From the cell containing the given text, extract its center point as [X, Y] coordinate. 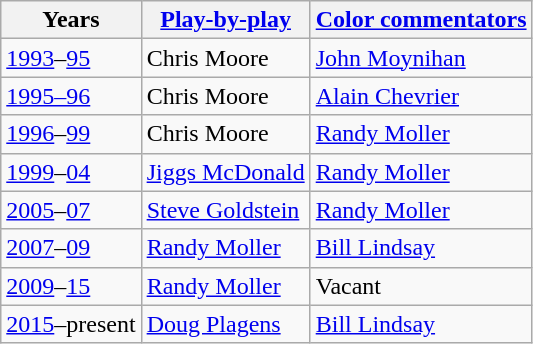
Vacant [421, 286]
Doug Plagens [226, 324]
2009–15 [71, 286]
1993–95 [71, 58]
Steve Goldstein [226, 210]
2007–09 [71, 248]
Color commentators [421, 20]
1995–96 [71, 96]
1996–99 [71, 134]
Jiggs McDonald [226, 172]
Years [71, 20]
Play-by-play [226, 20]
2005–07 [71, 210]
1999–04 [71, 172]
John Moynihan [421, 58]
Alain Chevrier [421, 96]
2015–present [71, 324]
